Search for the cell housing the specified text and yield its (x, y) center coordinate. 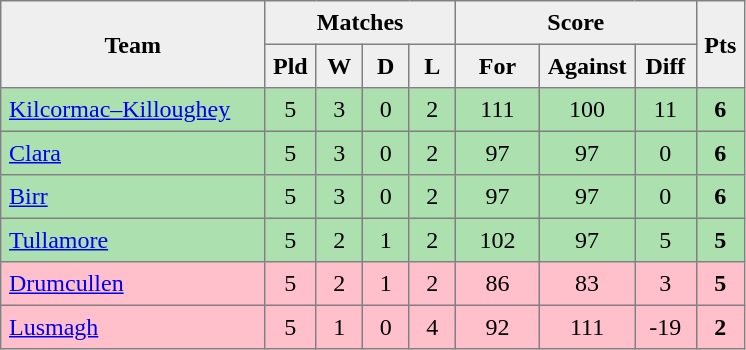
Birr (133, 197)
Pts (720, 44)
102 (497, 240)
-19 (666, 327)
100 (586, 110)
4 (432, 327)
92 (497, 327)
L (432, 66)
Kilcormac–Killoughey (133, 110)
Diff (666, 66)
11 (666, 110)
86 (497, 284)
Against (586, 66)
For (497, 66)
D (385, 66)
Tullamore (133, 240)
Matches (360, 23)
Clara (133, 153)
Drumcullen (133, 284)
Team (133, 44)
Score (576, 23)
Pld (290, 66)
W (339, 66)
Lusmagh (133, 327)
83 (586, 284)
